Return (X, Y) of the center of cell containing provided text 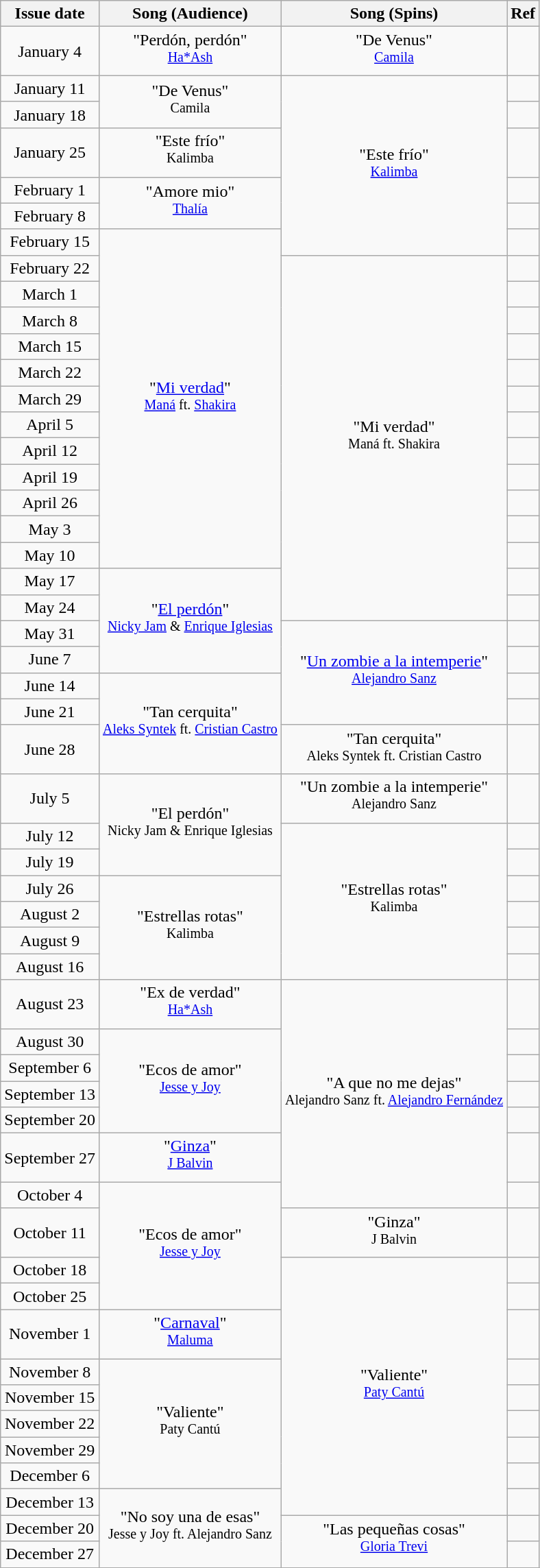
"Las pequeñas cosas"Gloria Trevi (393, 1541)
February 1 (50, 190)
March 22 (50, 372)
September 27 (50, 1158)
July 19 (50, 863)
Issue date (50, 14)
August 9 (50, 941)
November 15 (50, 1398)
June 14 (50, 686)
"Perdón, perdón"Ha*Ash (190, 51)
"No soy una de esas"Jesse y Joy ft. Alejandro Sanz (190, 1528)
March 29 (50, 399)
March 1 (50, 294)
October 4 (50, 1195)
September 13 (50, 1094)
November 22 (50, 1424)
January 4 (50, 51)
November 8 (50, 1372)
September 6 (50, 1068)
August 23 (50, 1004)
October 18 (50, 1270)
August 30 (50, 1041)
July 5 (50, 799)
"Amore mio"Thalía (190, 203)
February 8 (50, 216)
March 15 (50, 346)
January 25 (50, 152)
February 22 (50, 268)
July 12 (50, 836)
May 17 (50, 581)
February 15 (50, 242)
July 26 (50, 889)
March 8 (50, 320)
May 10 (50, 555)
May 24 (50, 607)
"Carnaval"Maluma (190, 1334)
January 11 (50, 88)
December 6 (50, 1476)
May 31 (50, 634)
April 5 (50, 425)
June 7 (50, 660)
Song (Audience) (190, 14)
December 27 (50, 1554)
April 19 (50, 477)
December 13 (50, 1502)
September 20 (50, 1120)
Ref (524, 14)
April 26 (50, 503)
August 16 (50, 967)
May 3 (50, 529)
"A que no me dejas"Alejandro Sanz ft. Alejandro Fernández (393, 1094)
November 1 (50, 1334)
December 20 (50, 1528)
October 25 (50, 1296)
October 11 (50, 1233)
June 28 (50, 749)
November 29 (50, 1450)
April 12 (50, 451)
January 18 (50, 114)
Song (Spins) (393, 14)
August 2 (50, 915)
June 21 (50, 712)
"Ex de verdad"Ha*Ash (190, 1004)
